Extract the [x, y] coordinate from the center of the cell holding the provided text.  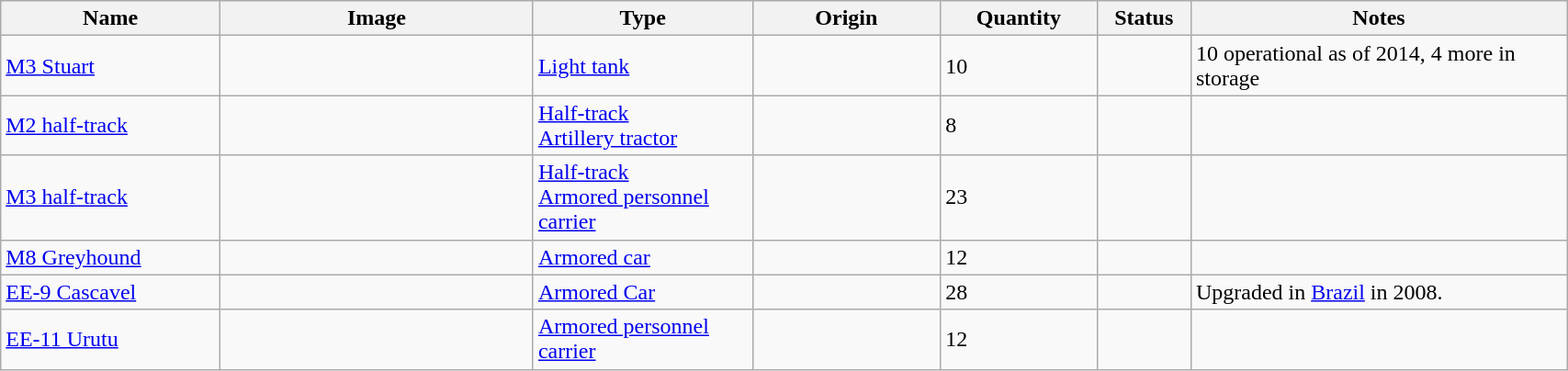
M3 half-track [110, 197]
Status [1144, 18]
23 [1019, 197]
Quantity [1019, 18]
Type [643, 18]
8 [1019, 125]
Origin [847, 18]
Notes [1378, 18]
EE-9 Cascavel [110, 292]
Name [110, 18]
Armored car [643, 257]
28 [1019, 292]
EE-11 Urutu [110, 340]
Light tank [643, 66]
M8 Greyhound [110, 257]
Image [377, 18]
Armored Car [643, 292]
10 [1019, 66]
Half-trackArmored personnel carrier [643, 197]
Upgraded in Brazil in 2008. [1378, 292]
Half-trackArtillery tractor [643, 125]
M3 Stuart [110, 66]
M2 half-track [110, 125]
Armored personnel carrier [643, 340]
10 operational as of 2014, 4 more in storage [1378, 66]
